Pinpoint the cell where the given text exists, returning its [X, Y] midpoint coordinate. 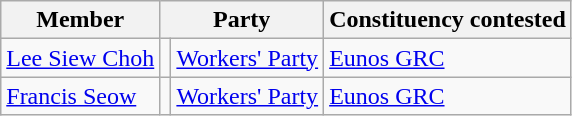
Lee Siew Choh [80, 58]
Member [80, 20]
Party [242, 20]
Constituency contested [448, 20]
Francis Seow [80, 96]
